Return [X, Y] of the center of cell containing provided text 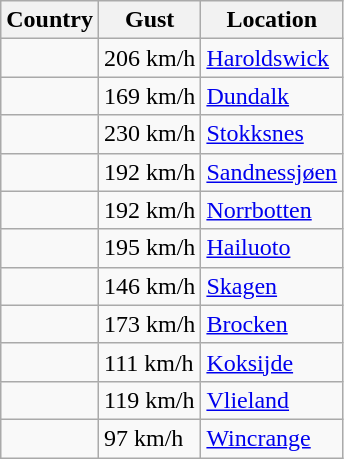
Vlieland [272, 400]
230 km/h [149, 134]
206 km/h [149, 58]
Stokksnes [272, 134]
119 km/h [149, 400]
97 km/h [149, 438]
195 km/h [149, 248]
Dundalk [272, 96]
Country [50, 20]
146 km/h [149, 286]
Brocken [272, 324]
Location [272, 20]
Norrbotten [272, 210]
111 km/h [149, 362]
Gust [149, 20]
173 km/h [149, 324]
Wincrange [272, 438]
Skagen [272, 286]
Haroldswick [272, 58]
Hailuoto [272, 248]
169 km/h [149, 96]
Koksijde [272, 362]
Sandnessjøen [272, 172]
